Find where the given text appears and provide that cell's center as [x, y] coordinate. 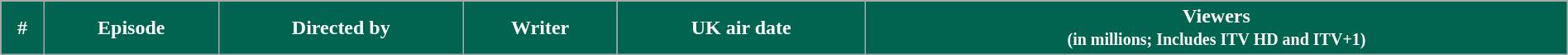
UK air date [741, 28]
Viewers (in millions; Includes ITV HD and ITV+1) [1217, 28]
Writer [539, 28]
Episode [131, 28]
Directed by [341, 28]
# [23, 28]
